Pinpoint the cell where the given text exists, returning its [x, y] midpoint coordinate. 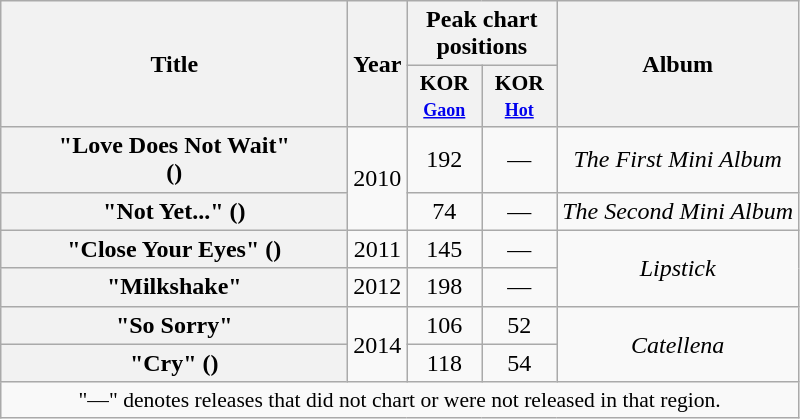
Title [174, 64]
The First Mini Album [678, 160]
106 [444, 325]
Year [378, 64]
2011 [378, 249]
"Close Your Eyes" () [174, 249]
Peak chart positions [482, 34]
2010 [378, 178]
198 [444, 287]
"—" denotes releases that did not chart or were not released in that region. [400, 400]
The Second Mini Album [678, 211]
"Cry" () [174, 363]
145 [444, 249]
52 [520, 325]
Catellena [678, 344]
KOR Gaon [444, 96]
2014 [378, 344]
Album [678, 64]
"Love Does Not Wait" () [174, 160]
"So Sorry" [174, 325]
192 [444, 160]
54 [520, 363]
74 [444, 211]
"Not Yet..." () [174, 211]
118 [444, 363]
Lipstick [678, 268]
2012 [378, 287]
KOR Hot [520, 96]
"Milkshake" [174, 287]
